Output the [x, y] coordinate of the center of the cell containing the given text.  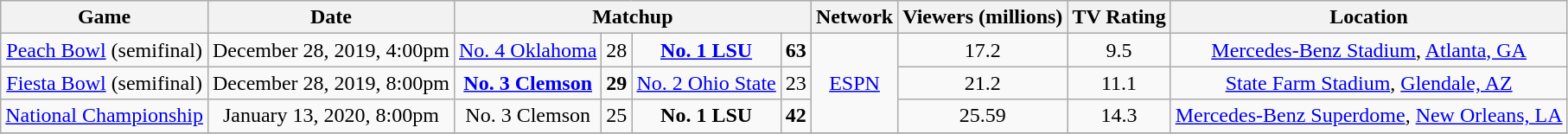
25.59 [983, 116]
Location [1369, 17]
December 28, 2019, 8:00pm [330, 83]
Fiesta Bowl (semifinal) [105, 83]
TV Rating [1119, 17]
December 28, 2019, 4:00pm [330, 50]
National Championship [105, 116]
Matchup [633, 17]
Mercedes-Benz Superdome, New Orleans, LA [1369, 116]
No. 4 Oklahoma [527, 50]
January 13, 2020, 8:00pm [330, 116]
Mercedes-Benz Stadium, Atlanta, GA [1369, 50]
17.2 [983, 50]
Peach Bowl (semifinal) [105, 50]
State Farm Stadium, Glendale, AZ [1369, 83]
Network [854, 17]
Viewers (millions) [983, 17]
23 [795, 83]
9.5 [1119, 50]
11.1 [1119, 83]
14.3 [1119, 116]
63 [795, 50]
ESPN [854, 83]
42 [795, 116]
Game [105, 17]
Date [330, 17]
28 [617, 50]
25 [617, 116]
21.2 [983, 83]
No. 2 Ohio State [706, 83]
29 [617, 83]
